Return [x, y] of the center of cell containing provided text 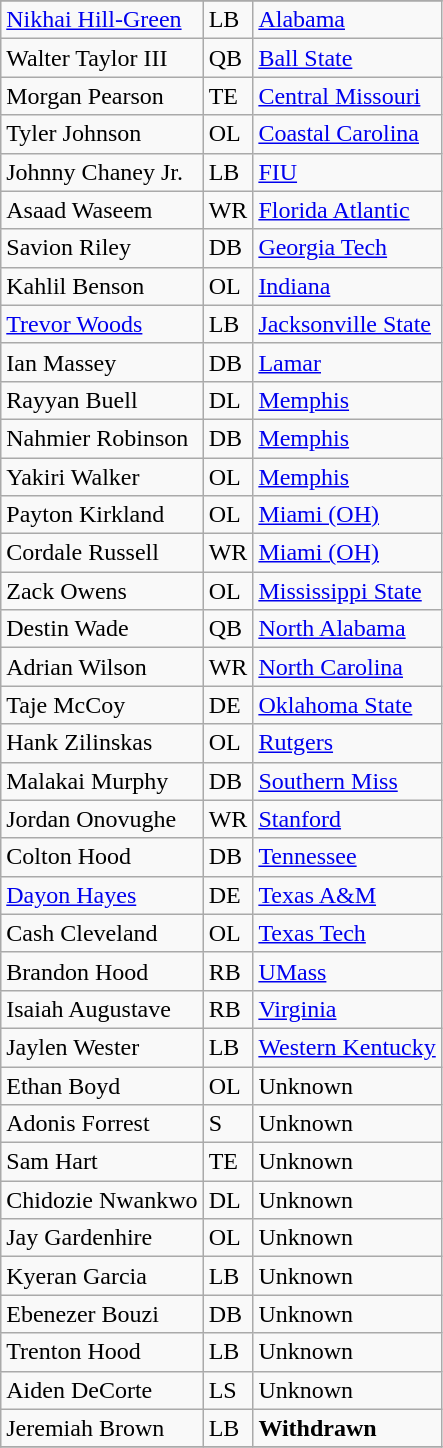
Trevor Woods [102, 324]
Payton Kirkland [102, 515]
Coastal Carolina [347, 134]
Tyler Johnson [102, 134]
Adrian Wilson [102, 667]
Texas A&M [347, 895]
FIU [347, 172]
Virginia [347, 1009]
Kahlil Benson [102, 286]
Aiden DeCorte [102, 1390]
Trenton Hood [102, 1352]
Jeremiah Brown [102, 1428]
Tennessee [347, 857]
Sam Hart [102, 1162]
Malakai Murphy [102, 781]
Kyeran Garcia [102, 1276]
Walter Taylor III [102, 58]
Nahmier Robinson [102, 438]
Ball State [347, 58]
Hank Zilinskas [102, 743]
Rayyan Buell [102, 400]
Ian Massey [102, 362]
Destin Wade [102, 629]
Georgia Tech [347, 248]
Oklahoma State [347, 705]
Rutgers [347, 743]
Ethan Boyd [102, 1085]
Southern Miss [347, 781]
Asaad Waseem [102, 210]
Dayon Hayes [102, 895]
Brandon Hood [102, 971]
Mississippi State [347, 591]
Florida Atlantic [347, 210]
Colton Hood [102, 857]
Yakiri Walker [102, 477]
Adonis Forrest [102, 1124]
Savion Riley [102, 248]
Lamar [347, 362]
Central Missouri [347, 96]
Jaylen Wester [102, 1047]
Texas Tech [347, 933]
S [228, 1124]
Indiana [347, 286]
North Alabama [347, 629]
Alabama [347, 20]
Jacksonville State [347, 324]
LS [228, 1390]
Nikhai Hill-Green [102, 20]
Jordan Onovughe [102, 819]
Morgan Pearson [102, 96]
Cash Cleveland [102, 933]
Withdrawn [347, 1428]
Cordale Russell [102, 553]
Zack Owens [102, 591]
UMass [347, 971]
Ebenezer Bouzi [102, 1314]
Isaiah Augustave [102, 1009]
Johnny Chaney Jr. [102, 172]
Western Kentucky [347, 1047]
Stanford [347, 819]
Taje McCoy [102, 705]
Jay Gardenhire [102, 1238]
North Carolina [347, 667]
Chidozie Nwankwo [102, 1200]
